Output the [X, Y] coordinate of the center of the cell containing the given text.  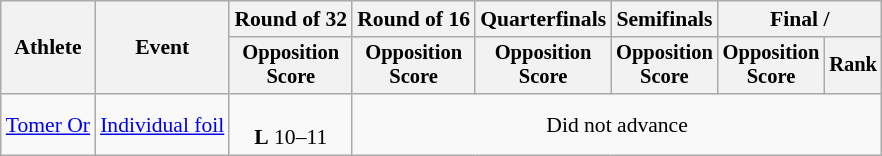
Event [162, 48]
Individual foil [162, 124]
Did not advance [617, 124]
Athlete [48, 48]
Final / [800, 19]
Quarterfinals [543, 19]
L 10–11 [290, 124]
Semifinals [664, 19]
Round of 32 [290, 19]
Round of 16 [414, 19]
Tomer Or [48, 124]
Rank [853, 66]
